From the cell containing the given text, extract its center point as (X, Y) coordinate. 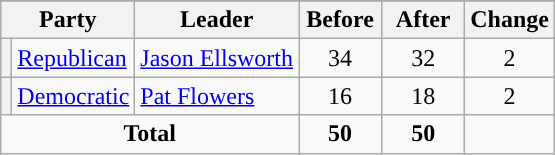
Leader (217, 20)
Before (340, 20)
Pat Flowers (217, 96)
34 (340, 58)
Republican (74, 58)
Jason Ellsworth (217, 58)
Total (150, 134)
Democratic (74, 96)
Party (68, 20)
32 (424, 58)
After (424, 20)
16 (340, 96)
Change (510, 20)
18 (424, 96)
